Identify which cell holds the provided text, then report its (x, y) central coordinate. 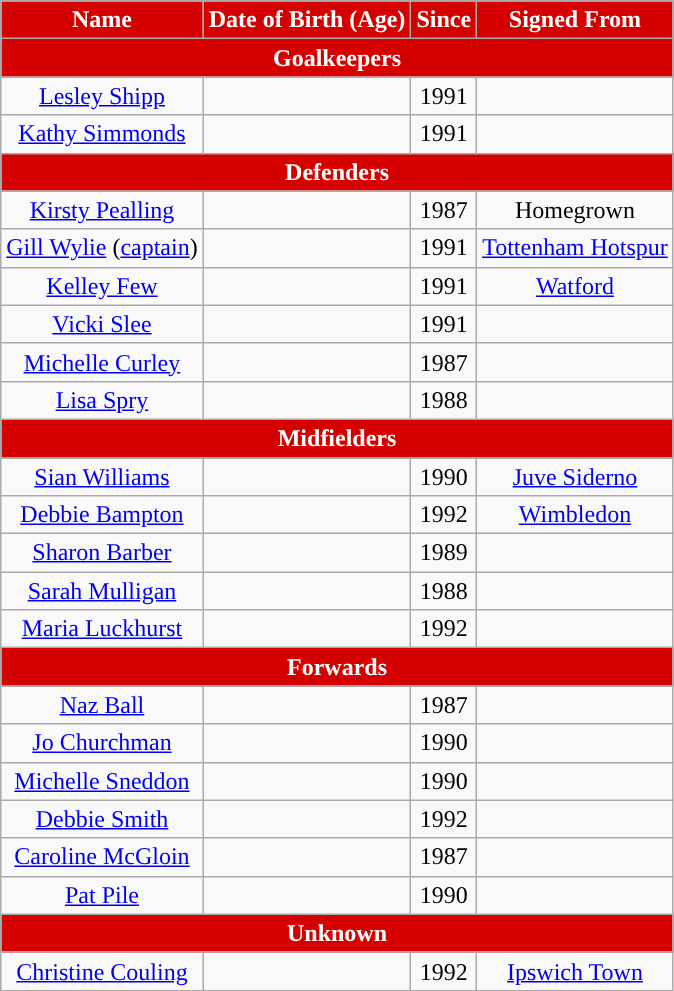
Signed From (576, 20)
Juve Siderno (576, 477)
Jo Churchman (102, 743)
Debbie Smith (102, 819)
Maria Luckhurst (102, 629)
Sharon Barber (102, 553)
Name (102, 20)
Vicki Slee (102, 324)
Kirsty Pealling (102, 210)
Naz Ball (102, 705)
Michelle Curley (102, 362)
Ipswich Town (576, 971)
Lesley Shipp (102, 96)
Sarah Mulligan (102, 591)
Gill Wylie (captain) (102, 248)
Forwards (338, 667)
Michelle Sneddon (102, 781)
Unknown (338, 933)
Lisa Spry (102, 400)
Christine Couling (102, 971)
Watford (576, 286)
Sian Williams (102, 477)
Midfielders (338, 438)
Homegrown (576, 210)
Debbie Bampton (102, 515)
Since (444, 20)
Kelley Few (102, 286)
1989 (444, 553)
Tottenham Hotspur (576, 248)
Kathy Simmonds (102, 134)
Caroline McGloin (102, 857)
Goalkeepers (338, 58)
Pat Pile (102, 895)
Defenders (338, 172)
Date of Birth (Age) (307, 20)
Wimbledon (576, 515)
